Capture the cell that displays the provided text and extract its [x, y] central coordinate. 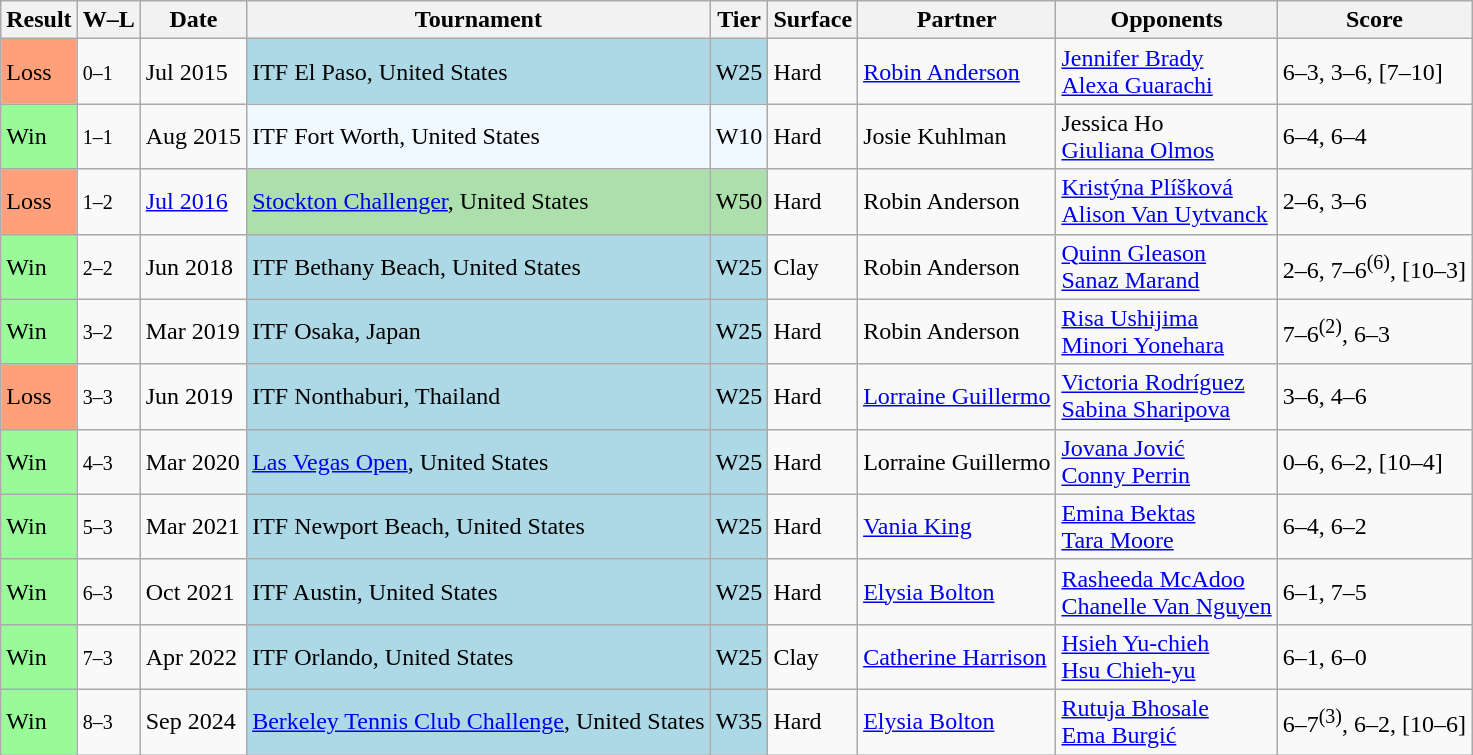
ITF Nonthaburi, Thailand [479, 396]
W10 [739, 136]
5–3 [108, 526]
8–3 [108, 722]
Jovana Jović Conny Perrin [1166, 462]
Risa Ushijima Minori Yonehara [1166, 332]
Stockton Challenger, United States [479, 202]
6–1, 7–5 [1374, 592]
Mar 2021 [193, 526]
Aug 2015 [193, 136]
Victoria Rodríguez Sabina Sharipova [1166, 396]
Date [193, 20]
Rasheeda McAdoo Chanelle Van Nguyen [1166, 592]
Sep 2024 [193, 722]
6–1, 6–0 [1374, 656]
Mar 2020 [193, 462]
3–2 [108, 332]
2–6, 7–6(6), [10–3] [1374, 266]
Jennifer Brady Alexa Guarachi [1166, 72]
W–L [108, 20]
ITF Newport Beach, United States [479, 526]
Result [39, 20]
Quinn Gleason Sanaz Marand [1166, 266]
Opponents [1166, 20]
ITF Austin, United States [479, 592]
1–1 [108, 136]
Apr 2022 [193, 656]
6–4, 6–4 [1374, 136]
Mar 2019 [193, 332]
3–3 [108, 396]
W35 [739, 722]
ITF Orlando, United States [479, 656]
Score [1374, 20]
W50 [739, 202]
Jun 2019 [193, 396]
4–3 [108, 462]
Tier [739, 20]
ITF Fort Worth, United States [479, 136]
ITF El Paso, United States [479, 72]
Rutuja Bhosale Ema Burgić [1166, 722]
1–2 [108, 202]
Catherine Harrison [957, 656]
6–3, 3–6, [7–10] [1374, 72]
ITF Bethany Beach, United States [479, 266]
0–6, 6–2, [10–4] [1374, 462]
Las Vegas Open, United States [479, 462]
Oct 2021 [193, 592]
Jessica Ho Giuliana Olmos [1166, 136]
Kristýna Plíšková Alison Van Uytvanck [1166, 202]
Jul 2015 [193, 72]
ITF Osaka, Japan [479, 332]
7–3 [108, 656]
6–4, 6–2 [1374, 526]
7–6(2), 6–3 [1374, 332]
Hsieh Yu-chieh Hsu Chieh-yu [1166, 656]
6–7(3), 6–2, [10–6] [1374, 722]
Berkeley Tennis Club Challenge, United States [479, 722]
0–1 [108, 72]
Josie Kuhlman [957, 136]
Partner [957, 20]
2–6, 3–6 [1374, 202]
Jul 2016 [193, 202]
Surface [813, 20]
3–6, 4–6 [1374, 396]
6–3 [108, 592]
Jun 2018 [193, 266]
Tournament [479, 20]
Vania King [957, 526]
2–2 [108, 266]
Emina Bektas Tara Moore [1166, 526]
